Scan for the cell matching the given text and deliver its [x, y] coordinate at center. 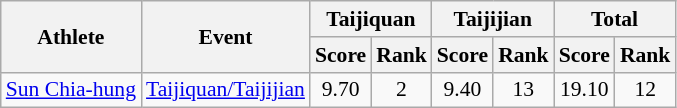
Taijiquan/Taijijian [226, 90]
Sun Chia-hung [71, 90]
Taijiquan [371, 19]
Event [226, 36]
19.10 [584, 90]
Athlete [71, 36]
2 [402, 90]
9.40 [462, 90]
12 [646, 90]
Total [615, 19]
13 [524, 90]
Taijijian [493, 19]
9.70 [340, 90]
